Output the [X, Y] coordinate of the center of the cell containing the given text.  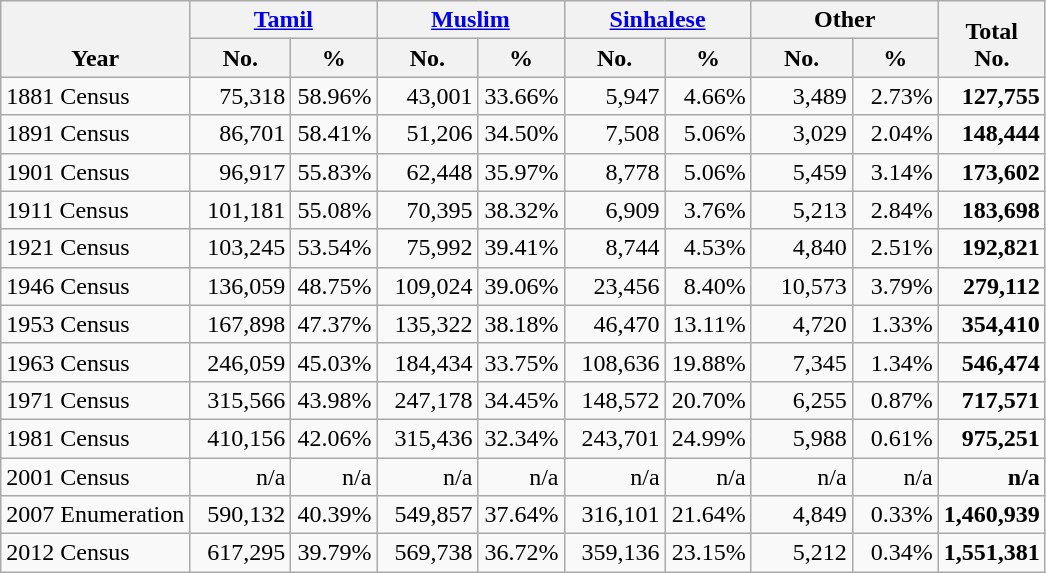
359,136 [614, 553]
410,156 [240, 438]
6,909 [614, 210]
7,345 [802, 362]
6,255 [802, 400]
243,701 [614, 438]
10,573 [802, 286]
23.15% [708, 553]
590,132 [240, 515]
192,821 [992, 248]
2001 Census [96, 477]
2012 Census [96, 553]
21.64% [708, 515]
39.41% [521, 248]
58.41% [334, 134]
2.04% [895, 134]
3.14% [895, 172]
8.40% [708, 286]
148,444 [992, 134]
2007 Enumeration [96, 515]
0.87% [895, 400]
1981 Census [96, 438]
5,212 [802, 553]
546,474 [992, 362]
20.70% [708, 400]
37.64% [521, 515]
148,572 [614, 400]
2.84% [895, 210]
55.08% [334, 210]
1946 Census [96, 286]
51,206 [428, 134]
33.75% [521, 362]
354,410 [992, 324]
34.45% [521, 400]
1,551,381 [992, 553]
0.34% [895, 553]
40.39% [334, 515]
5,988 [802, 438]
1953 Census [96, 324]
1971 Census [96, 400]
1911 Census [96, 210]
5,213 [802, 210]
8,778 [614, 172]
569,738 [428, 553]
3,029 [802, 134]
55.83% [334, 172]
1.34% [895, 362]
316,101 [614, 515]
Tamil [284, 20]
1881 Census [96, 96]
62,448 [428, 172]
8,744 [614, 248]
Year [96, 39]
32.34% [521, 438]
1963 Census [96, 362]
39.79% [334, 553]
70,395 [428, 210]
247,178 [428, 400]
183,698 [992, 210]
103,245 [240, 248]
4,840 [802, 248]
4.53% [708, 248]
13.11% [708, 324]
TotalNo. [992, 39]
75,992 [428, 248]
24.99% [708, 438]
58.96% [334, 96]
4,849 [802, 515]
246,059 [240, 362]
279,112 [992, 286]
47.37% [334, 324]
549,857 [428, 515]
45.03% [334, 362]
23,456 [614, 286]
42.06% [334, 438]
315,436 [428, 438]
167,898 [240, 324]
1901 Census [96, 172]
101,181 [240, 210]
48.75% [334, 286]
75,318 [240, 96]
38.18% [521, 324]
0.61% [895, 438]
43,001 [428, 96]
1921 Census [96, 248]
108,636 [614, 362]
5,947 [614, 96]
4,720 [802, 324]
135,322 [428, 324]
36.72% [521, 553]
43.98% [334, 400]
Other [844, 20]
717,571 [992, 400]
315,566 [240, 400]
38.32% [521, 210]
7,508 [614, 134]
46,470 [614, 324]
86,701 [240, 134]
3.76% [708, 210]
1,460,939 [992, 515]
19.88% [708, 362]
173,602 [992, 172]
53.54% [334, 248]
975,251 [992, 438]
0.33% [895, 515]
33.66% [521, 96]
Sinhalese [658, 20]
96,917 [240, 172]
127,755 [992, 96]
3,489 [802, 96]
1.33% [895, 324]
Muslim [470, 20]
136,059 [240, 286]
35.97% [521, 172]
34.50% [521, 134]
184,434 [428, 362]
2.51% [895, 248]
109,024 [428, 286]
3.79% [895, 286]
2.73% [895, 96]
4.66% [708, 96]
39.06% [521, 286]
5,459 [802, 172]
1891 Census [96, 134]
617,295 [240, 553]
